Scan for the cell matching the given text and deliver its (X, Y) coordinate at center. 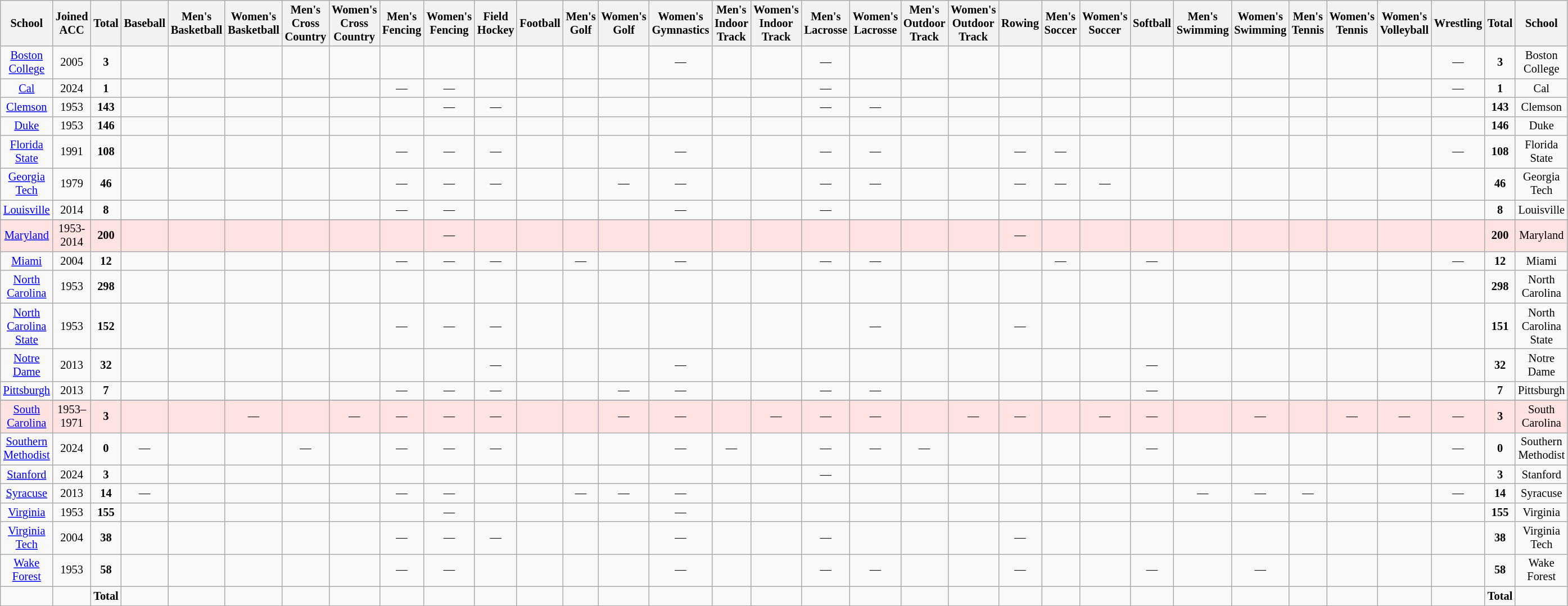
1953-2014 (72, 236)
Women'sOutdoor Track (973, 23)
Rowing (1020, 23)
Women'sGolf (623, 23)
Women'sSwimming (1260, 23)
Women'sGymnastics (681, 23)
Softball (1152, 23)
Men'sSoccer (1060, 23)
Men'sOutdoor Track (924, 23)
2014 (72, 210)
Wrestling (1458, 23)
Women'sVolleyball (1404, 23)
Joined ACC (72, 23)
Women'sBasketball (253, 23)
Baseball (145, 23)
1979 (72, 184)
Field Hockey (496, 23)
1953–1971 (72, 417)
Men'sLacrosse (826, 23)
Women'sIndoor Track (776, 23)
Men'sCross Country (306, 23)
Men'sFencing (401, 23)
Women'sSoccer (1105, 23)
Men'sGolf (581, 23)
Football (540, 23)
Women'sFencing (449, 23)
151 (1500, 326)
Men'sIndoor Track (731, 23)
Men'sSwimming (1203, 23)
152 (106, 326)
Men'sBasketball (197, 23)
1991 (72, 152)
2005 (72, 62)
Women'sTennis (1352, 23)
Women'sLacrosse (875, 23)
Men'sTennis (1308, 23)
Women'sCross Country (354, 23)
